Identify which cell holds the provided text, then report its [X, Y] central coordinate. 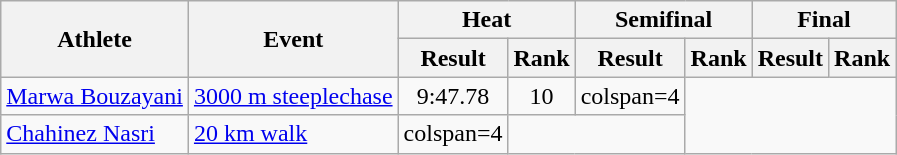
10 [542, 96]
Marwa Bouzayani [95, 96]
20 km walk [293, 134]
3000 m steeplechase [293, 96]
Heat [486, 20]
Athlete [95, 39]
9:47.78 [453, 96]
Semifinal [664, 20]
Chahinez Nasri [95, 134]
Event [293, 39]
Final [824, 20]
